Scan for the cell matching the given text and deliver its (x, y) coordinate at center. 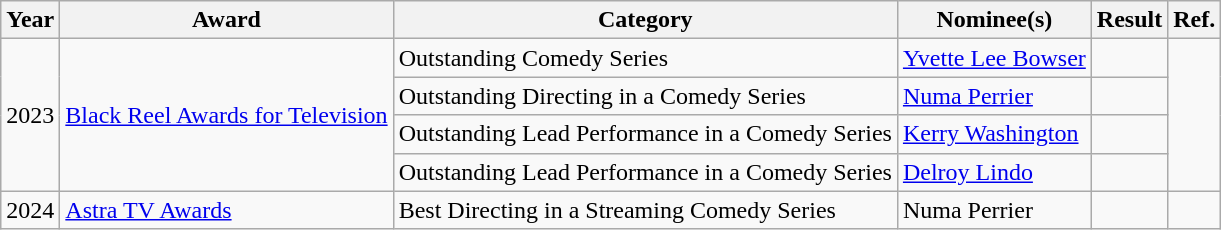
Best Directing in a Streaming Comedy Series (645, 210)
Year (30, 20)
2024 (30, 210)
Black Reel Awards for Television (226, 115)
Yvette Lee Bowser (994, 58)
Kerry Washington (994, 134)
Outstanding Comedy Series (645, 58)
2023 (30, 115)
Award (226, 20)
Outstanding Directing in a Comedy Series (645, 96)
Ref. (1194, 20)
Category (645, 20)
Result (1129, 20)
Astra TV Awards (226, 210)
Delroy Lindo (994, 172)
Nominee(s) (994, 20)
